Search for the cell housing the specified text and yield its [x, y] center coordinate. 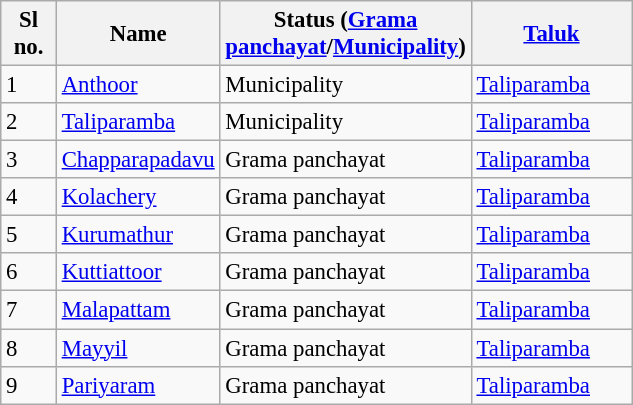
Mayyil [138, 348]
4 [29, 197]
6 [29, 273]
3 [29, 160]
Kolachery [138, 197]
Kuttiattoor [138, 273]
1 [29, 85]
9 [29, 385]
Sl no. [29, 34]
8 [29, 348]
Name [138, 34]
Kurumathur [138, 235]
Chapparapadavu [138, 160]
Taluk [552, 34]
Anthoor [138, 85]
Status (Grama panchayat/Municipality) [346, 34]
7 [29, 310]
Malapattam [138, 310]
Pariyaram [138, 385]
2 [29, 122]
5 [29, 235]
